Return the [x, y] coordinate for the center point of the cell that contains the specified text.  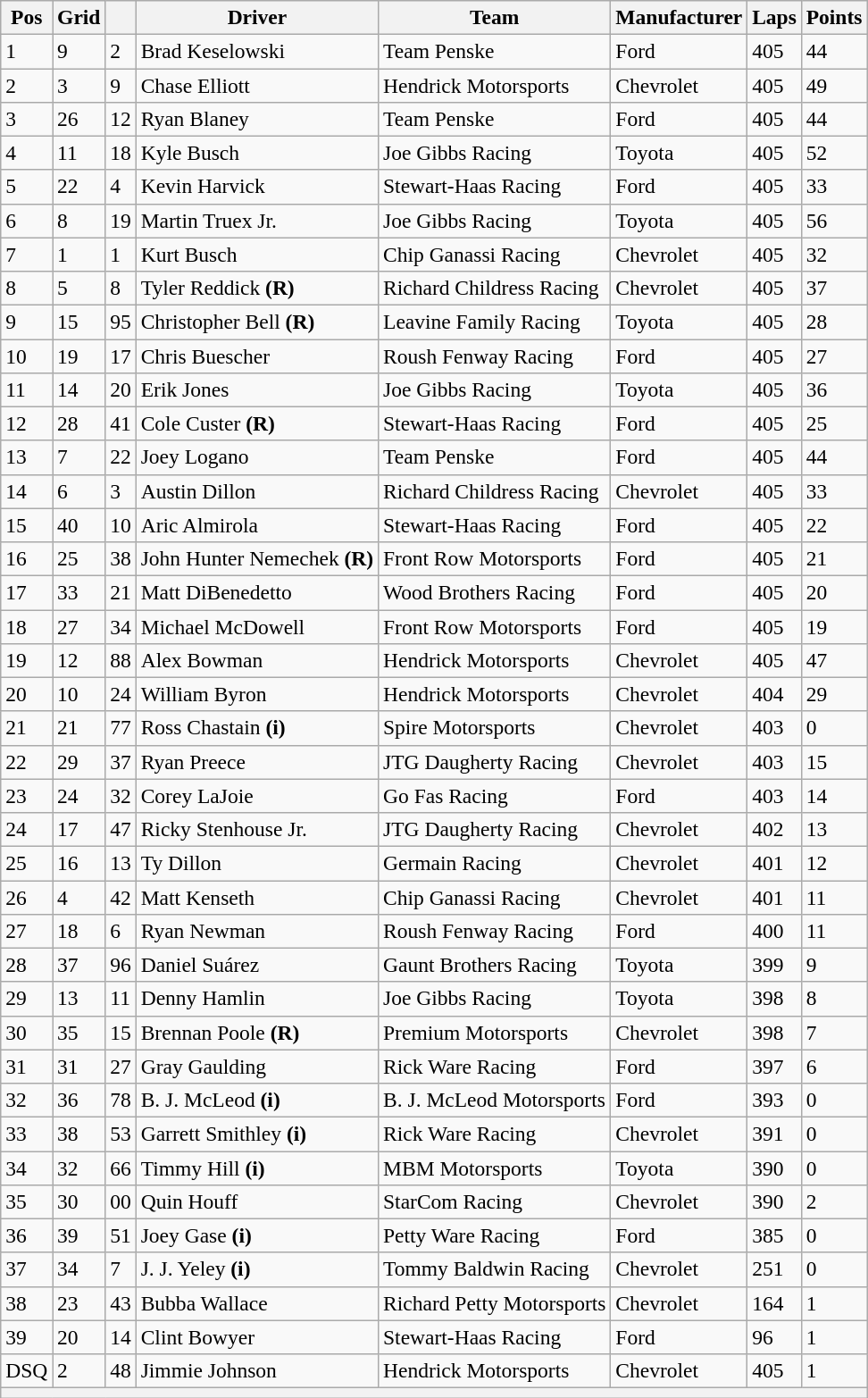
391 [775, 1134]
385 [775, 1235]
Brad Keselowski [257, 51]
49 [834, 85]
Brennan Poole (R) [257, 1033]
J. J. Yeley (i) [257, 1269]
B. J. McLeod (i) [257, 1100]
Joey Gase (i) [257, 1235]
Tyler Reddick (R) [257, 288]
Denny Hamlin [257, 999]
John Hunter Nemechek (R) [257, 558]
48 [121, 1370]
MBM Motorsports [495, 1168]
Gray Gaulding [257, 1067]
402 [775, 829]
Tommy Baldwin Racing [495, 1269]
Kyle Busch [257, 153]
Erik Jones [257, 389]
Bubba Wallace [257, 1303]
404 [775, 694]
Austin Dillon [257, 491]
Leavine Family Racing [495, 322]
41 [121, 423]
Gaunt Brothers Racing [495, 965]
393 [775, 1100]
Laps [775, 17]
Alex Bowman [257, 660]
Chase Elliott [257, 85]
397 [775, 1067]
43 [121, 1303]
Ryan Preece [257, 762]
56 [834, 221]
Jimmie Johnson [257, 1370]
Chris Buescher [257, 356]
Wood Brothers Racing [495, 592]
Quin Houff [257, 1201]
Martin Truex Jr. [257, 221]
164 [775, 1303]
78 [121, 1100]
40 [79, 525]
52 [834, 153]
Daniel Suárez [257, 965]
Petty Ware Racing [495, 1235]
Matt DiBenedetto [257, 592]
Ryan Newman [257, 931]
Kurt Busch [257, 255]
William Byron [257, 694]
42 [121, 897]
95 [121, 322]
Ty Dillon [257, 863]
Pos [27, 17]
400 [775, 931]
Aric Almirola [257, 525]
Manufacturer [679, 17]
Christopher Bell (R) [257, 322]
B. J. McLeod Motorsports [495, 1100]
00 [121, 1201]
Matt Kenseth [257, 897]
Ryan Blaney [257, 119]
Ross Chastain (i) [257, 728]
Richard Petty Motorsports [495, 1303]
Michael McDowell [257, 626]
Timmy Hill (i) [257, 1168]
51 [121, 1235]
Points [834, 17]
Grid [79, 17]
66 [121, 1168]
StarCom Racing [495, 1201]
Go Fas Racing [495, 796]
Joey Logano [257, 457]
53 [121, 1134]
Corey LaJoie [257, 796]
77 [121, 728]
88 [121, 660]
251 [775, 1269]
Cole Custer (R) [257, 423]
Spire Motorsports [495, 728]
Kevin Harvick [257, 187]
Garrett Smithley (i) [257, 1134]
Driver [257, 17]
Premium Motorsports [495, 1033]
DSQ [27, 1370]
Team [495, 17]
399 [775, 965]
Ricky Stenhouse Jr. [257, 829]
Germain Racing [495, 863]
Clint Bowyer [257, 1337]
